Search for the cell housing the specified text and yield its [x, y] center coordinate. 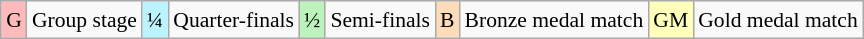
GM [670, 20]
G [14, 20]
Bronze medal match [554, 20]
Gold medal match [778, 20]
¼ [155, 20]
½ [312, 20]
Semi-finals [380, 20]
Group stage [84, 20]
Quarter-finals [234, 20]
B [448, 20]
